Output the (X, Y) coordinate of the center of the cell containing the given text.  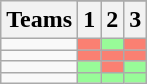
1 (90, 20)
3 (136, 20)
2 (112, 20)
Teams (40, 20)
